Locate the cell with the specified text and output its [X, Y] center coordinate. 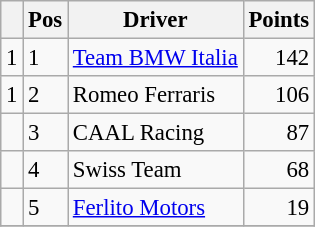
Swiss Team [156, 170]
Pos [46, 20]
4 [46, 170]
2 [46, 95]
87 [278, 133]
142 [278, 58]
106 [278, 95]
19 [278, 208]
Points [278, 20]
Team BMW Italia [156, 58]
Driver [156, 20]
68 [278, 170]
Ferlito Motors [156, 208]
CAAL Racing [156, 133]
3 [46, 133]
Romeo Ferraris [156, 95]
5 [46, 208]
